Determine the (x, y) coordinate at the center of the cell enclosing the given text.  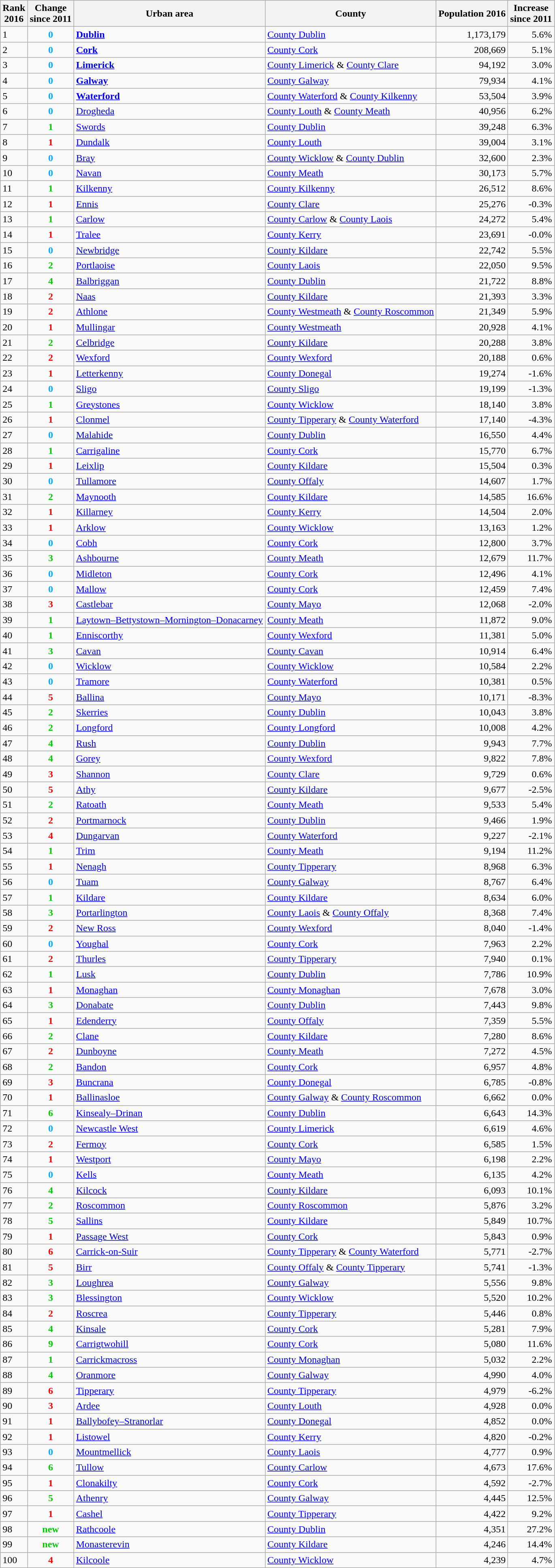
7,940 (472, 959)
5.1% (531, 50)
Blessington (169, 1298)
20,288 (472, 343)
County Sligo (351, 389)
Kilkenny (169, 188)
12,800 (472, 543)
Mountmellick (169, 1452)
60 (14, 944)
69 (14, 1082)
7,359 (472, 1021)
Trim (169, 851)
13,163 (472, 528)
Letterkenny (169, 373)
Waterford (169, 96)
23 (14, 373)
Fermoy (169, 1144)
7.7% (531, 743)
12,459 (472, 589)
Dungarvan (169, 836)
County Carlow (351, 1468)
24 (14, 389)
Ballybofey–Stranorlar (169, 1421)
14.3% (531, 1113)
34 (14, 543)
1.5% (531, 1144)
14 (14, 235)
96 (14, 1498)
46 (14, 728)
5,281 (472, 1329)
8,968 (472, 866)
Wicklow (169, 666)
84 (14, 1313)
Oranmore (169, 1375)
22,742 (472, 250)
36 (14, 574)
Carrigaline (169, 451)
11.7% (531, 558)
40,956 (472, 111)
1.9% (531, 820)
4.4% (531, 435)
Passage West (169, 1236)
6,198 (472, 1159)
County Wicklow & County Dublin (351, 157)
80 (14, 1252)
49 (14, 774)
6,093 (472, 1190)
14,504 (472, 512)
16 (14, 266)
County (351, 14)
10 (14, 173)
7,963 (472, 944)
Cork (169, 50)
4,246 (472, 1545)
-2.0% (531, 604)
-0.3% (531, 204)
0.8% (531, 1313)
Kells (169, 1174)
6,135 (472, 1174)
61 (14, 959)
5.7% (531, 173)
10.2% (531, 1298)
85 (14, 1329)
8 (14, 142)
7,280 (472, 1036)
76 (14, 1190)
99 (14, 1545)
Tralee (169, 235)
21,349 (472, 312)
6.0% (531, 897)
9,466 (472, 820)
23,691 (472, 235)
81 (14, 1267)
19,199 (472, 389)
Arklow (169, 528)
71 (14, 1113)
37 (14, 589)
4.8% (531, 1067)
Ennis (169, 204)
9.5% (531, 266)
Cashel (169, 1514)
Urban area (169, 14)
4.5% (531, 1051)
91 (14, 1421)
Rush (169, 743)
Kinsealy–Drinan (169, 1113)
4.0% (531, 1375)
Longford (169, 728)
-0.2% (531, 1437)
83 (14, 1298)
4,673 (472, 1468)
Celbridge (169, 343)
Wexford (169, 358)
35 (14, 558)
62 (14, 974)
39,248 (472, 127)
Athy (169, 789)
County Waterford & County Kilkenny (351, 96)
7,443 (472, 1005)
Clane (169, 1036)
7 (14, 127)
Leixlip (169, 466)
6,619 (472, 1128)
Carrickmacross (169, 1360)
20,928 (472, 327)
38 (14, 604)
5,556 (472, 1283)
10.9% (531, 974)
Dunboyne (169, 1051)
8.8% (531, 281)
10,043 (472, 713)
12,496 (472, 574)
79 (14, 1236)
92 (14, 1437)
31 (14, 497)
14,585 (472, 497)
22,050 (472, 266)
Newbridge (169, 250)
59 (14, 928)
26 (14, 419)
-0.8% (531, 1082)
21,722 (472, 281)
20,188 (472, 358)
22 (14, 358)
Sligo (169, 389)
County Westmeath (351, 327)
68 (14, 1067)
54 (14, 851)
4.7% (531, 1560)
Galway (169, 81)
4,592 (472, 1483)
20 (14, 327)
Carlow (169, 219)
50 (14, 789)
4,445 (472, 1498)
Skerries (169, 713)
8,767 (472, 882)
Athlone (169, 312)
9,677 (472, 789)
Kildare (169, 897)
32,600 (472, 157)
7.8% (531, 759)
Ratoath (169, 805)
2.3% (531, 157)
53 (14, 836)
Bandon (169, 1067)
Rathcoole (169, 1529)
-8.3% (531, 697)
78 (14, 1221)
9.2% (531, 1514)
Clonmel (169, 419)
95 (14, 1483)
8,368 (472, 913)
75 (14, 1174)
6,662 (472, 1098)
Tuam (169, 882)
42 (14, 666)
52 (14, 820)
89 (14, 1390)
County Cavan (351, 651)
Naas (169, 296)
Lusk (169, 974)
9,194 (472, 851)
County Laois & County Offaly (351, 913)
Dublin (169, 34)
3.7% (531, 543)
Roscrea (169, 1313)
Youghal (169, 944)
Maynooth (169, 497)
-1.4% (531, 928)
27 (14, 435)
Midleton (169, 574)
Navan (169, 173)
14,607 (472, 481)
Balbriggan (169, 281)
11.2% (531, 851)
10,008 (472, 728)
16,550 (472, 435)
11 (14, 188)
Sallins (169, 1221)
39 (14, 620)
73 (14, 1144)
7,272 (472, 1051)
Malahide (169, 435)
9.0% (531, 620)
13 (14, 219)
9,729 (472, 774)
6,785 (472, 1082)
4,979 (472, 1390)
4,239 (472, 1560)
65 (14, 1021)
4,777 (472, 1452)
Westport (169, 1159)
72 (14, 1128)
7.9% (531, 1329)
Newcastle West (169, 1128)
Shannon (169, 774)
6,643 (472, 1113)
100 (14, 1560)
Tullamore (169, 481)
Nenagh (169, 866)
21 (14, 343)
County Galway & County Roscommon (351, 1098)
94 (14, 1468)
Buncrana (169, 1082)
4,852 (472, 1421)
53,504 (472, 96)
Mallow (169, 589)
Carrigtwohill (169, 1344)
5,520 (472, 1298)
Kilcoole (169, 1560)
12,068 (472, 604)
5,876 (472, 1206)
6,585 (472, 1144)
55 (14, 866)
Ashbourne (169, 558)
County Limerick & County Clare (351, 65)
79,934 (472, 81)
-1.6% (531, 373)
Change since 2011 (51, 14)
Castlebar (169, 604)
Monasterevin (169, 1545)
58 (14, 913)
43 (14, 681)
15 (14, 250)
41 (14, 651)
15,504 (472, 466)
3.2% (531, 1206)
2.0% (531, 512)
21,393 (472, 296)
Bray (169, 157)
Ballinasloe (169, 1098)
66 (14, 1036)
County Longford (351, 728)
5,843 (472, 1236)
4,422 (472, 1514)
Mullingar (169, 327)
19,274 (472, 373)
12 (14, 204)
67 (14, 1051)
Cobh (169, 543)
Killarney (169, 512)
Greystones (169, 404)
51 (14, 805)
Laytown–Bettystown–Mornington–Donacarney (169, 620)
5,080 (472, 1344)
-0.0% (531, 235)
30 (14, 481)
5,032 (472, 1360)
6.7% (531, 451)
Dundalk (169, 142)
9,533 (472, 805)
Carrick-on-Suir (169, 1252)
Tipperary (169, 1390)
4,820 (472, 1437)
26,512 (472, 188)
5.6% (531, 34)
County Carlow & County Laois (351, 219)
97 (14, 1514)
18,140 (472, 404)
14.4% (531, 1545)
5,849 (472, 1221)
3.1% (531, 142)
25,276 (472, 204)
Cavan (169, 651)
39,004 (472, 142)
Limerick (169, 65)
4,351 (472, 1529)
5,446 (472, 1313)
4,928 (472, 1406)
11,381 (472, 635)
9,822 (472, 759)
10.7% (531, 1221)
County Offaly & County Tipperary (351, 1267)
Tramore (169, 681)
-2.5% (531, 789)
6.2% (531, 111)
5,741 (472, 1267)
29 (14, 466)
93 (14, 1452)
1,173,179 (472, 34)
86 (14, 1344)
90 (14, 1406)
208,669 (472, 50)
Loughrea (169, 1283)
Portmarnock (169, 820)
Kilcock (169, 1190)
7,678 (472, 990)
-2.1% (531, 836)
33 (14, 528)
17.6% (531, 1468)
10,381 (472, 681)
Enniscorthy (169, 635)
47 (14, 743)
57 (14, 897)
Tullow (169, 1468)
10,171 (472, 697)
5,771 (472, 1252)
Clonakilty (169, 1483)
7,786 (472, 974)
19 (14, 312)
25 (14, 404)
Roscommon (169, 1206)
10.1% (531, 1190)
New Ross (169, 928)
County Louth & County Meath (351, 111)
11,872 (472, 620)
70 (14, 1098)
-4.3% (531, 419)
24,272 (472, 219)
12.5% (531, 1498)
12,679 (472, 558)
County Kilkenny (351, 188)
4.6% (531, 1128)
Donabate (169, 1005)
0.1% (531, 959)
Edenderry (169, 1021)
56 (14, 882)
County Westmeath & County Roscommon (351, 312)
Gorey (169, 759)
0.5% (531, 681)
Ardee (169, 1406)
45 (14, 713)
Thurles (169, 959)
Portlaoise (169, 266)
Listowel (169, 1437)
0.3% (531, 466)
Rank 2016 (14, 14)
Drogheda (169, 111)
Athenry (169, 1498)
17,140 (472, 419)
9,227 (472, 836)
18 (14, 296)
6,957 (472, 1067)
4,990 (472, 1375)
Monaghan (169, 990)
82 (14, 1283)
Kinsale (169, 1329)
64 (14, 1005)
94,192 (472, 65)
11.6% (531, 1344)
63 (14, 990)
Portarlington (169, 913)
County Limerick (351, 1128)
3.3% (531, 296)
10,584 (472, 666)
1.2% (531, 528)
28 (14, 451)
1.7% (531, 481)
44 (14, 697)
10,914 (472, 651)
County Roscommon (351, 1206)
8,040 (472, 928)
48 (14, 759)
Population 2016 (472, 14)
Ballina (169, 697)
32 (14, 512)
8,634 (472, 897)
87 (14, 1360)
30,173 (472, 173)
3.9% (531, 96)
98 (14, 1529)
-6.2% (531, 1390)
15,770 (472, 451)
27.2% (531, 1529)
74 (14, 1159)
77 (14, 1206)
17 (14, 281)
40 (14, 635)
5.0% (531, 635)
Increase since 2011 (531, 14)
Swords (169, 127)
9,943 (472, 743)
Birr (169, 1267)
88 (14, 1375)
16.6% (531, 497)
5.9% (531, 312)
